From the cell containing the given text, extract its center point as [x, y] coordinate. 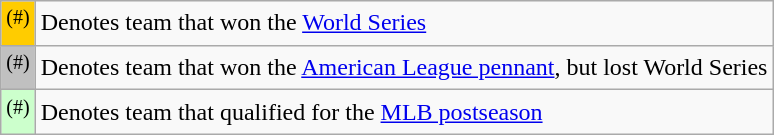
Denotes team that qualified for the MLB postseason [404, 112]
Denotes team that won the American League pennant, but lost World Series [404, 68]
Denotes team that won the World Series [404, 24]
